Locate the cell with the specified text and output its [x, y] center coordinate. 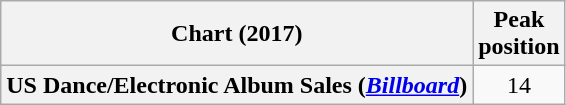
Chart (2017) [237, 34]
14 [519, 85]
US Dance/Electronic Album Sales (Billboard) [237, 85]
Peakposition [519, 34]
